Identify which cell holds the provided text, then report its (x, y) central coordinate. 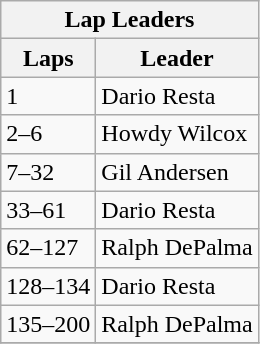
2–6 (48, 134)
Howdy Wilcox (177, 134)
Gil Andersen (177, 172)
7–32 (48, 172)
Lap Leaders (130, 20)
Leader (177, 58)
62–127 (48, 248)
128–134 (48, 286)
135–200 (48, 324)
Laps (48, 58)
1 (48, 96)
33–61 (48, 210)
